For the text-containing cell, return its midpoint in (x, y) coordinate format. 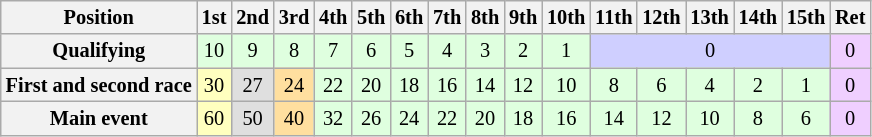
11th (614, 17)
9 (252, 51)
50 (252, 118)
12th (661, 17)
9th (523, 17)
Ret (850, 17)
13th (710, 17)
7 (333, 51)
Main event (99, 118)
26 (371, 118)
1st (214, 17)
Position (99, 17)
2nd (252, 17)
First and second race (99, 85)
5th (371, 17)
3rd (294, 17)
30 (214, 85)
4th (333, 17)
8th (485, 17)
7th (447, 17)
40 (294, 118)
10th (566, 17)
32 (333, 118)
60 (214, 118)
5 (409, 51)
15th (806, 17)
14th (758, 17)
27 (252, 85)
Qualifying (99, 51)
3 (485, 51)
6th (409, 17)
